Identify which cell holds the provided text, then report its (X, Y) central coordinate. 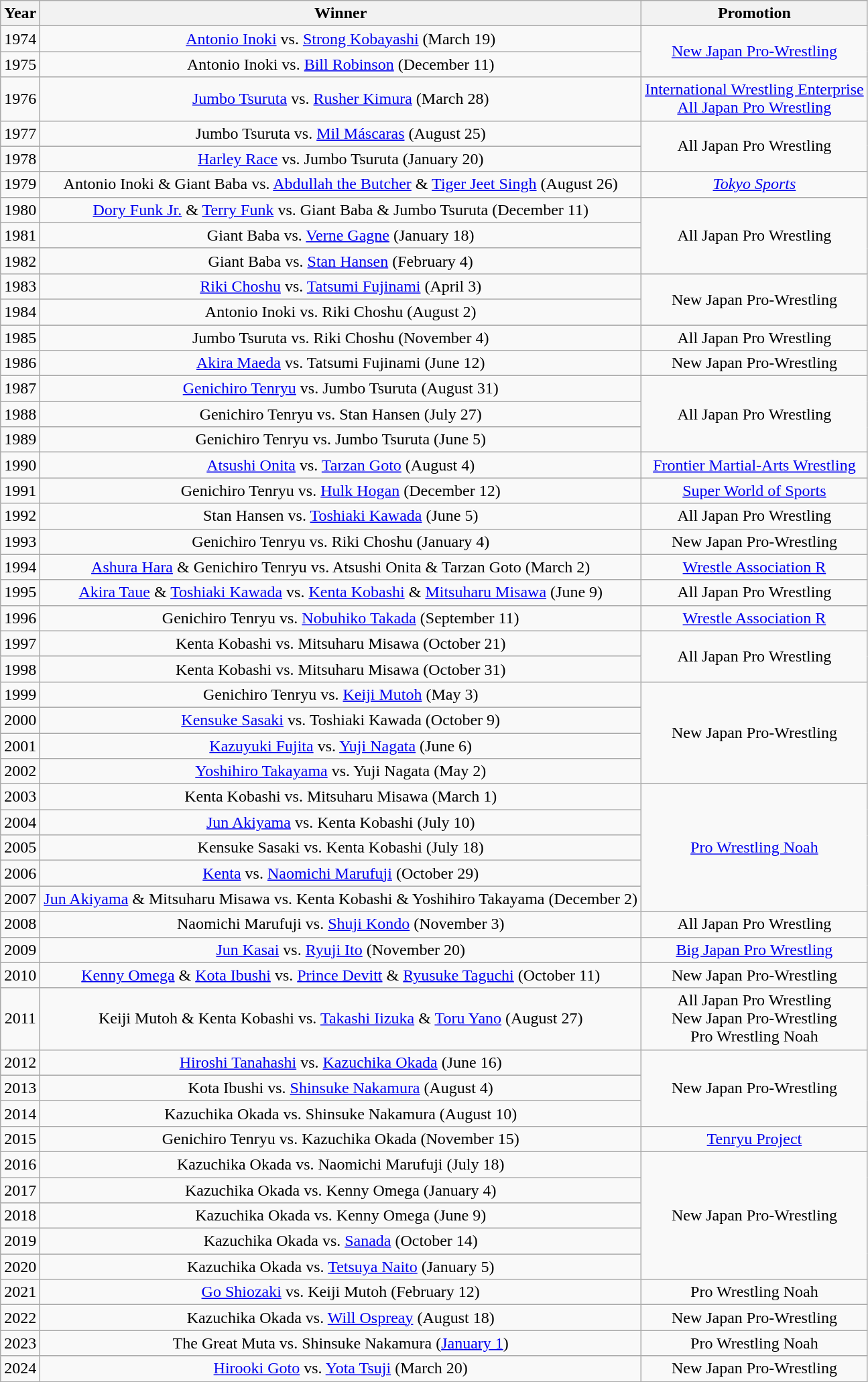
Kenny Omega & Kota Ibushi vs. Prince Devitt & Ryusuke Taguchi (October 11) (340, 975)
Tenryu Project (755, 1139)
Go Shiozaki vs. Keiji Mutoh (February 12) (340, 1292)
1995 (20, 592)
2006 (20, 873)
1985 (20, 337)
Genichiro Tenryu vs. Keiji Mutoh (May 3) (340, 694)
2021 (20, 1292)
Kensuke Sasaki vs. Kenta Kobashi (July 18) (340, 848)
1986 (20, 363)
Naomichi Marufuji vs. Shuji Kondo (November 3) (340, 924)
Genichiro Tenryu vs. Kazuchika Okada (November 15) (340, 1139)
2005 (20, 848)
Jun Kasai vs. Ryuji Ito (November 20) (340, 950)
1979 (20, 184)
2002 (20, 771)
Stan Hansen vs. Toshiaki Kawada (June 5) (340, 516)
Jun Akiyama vs. Kenta Kobashi (July 10) (340, 822)
Kazuchika Okada vs. Naomichi Marufuji (July 18) (340, 1164)
Kazuchika Okada vs. Kenny Omega (January 4) (340, 1190)
Big Japan Pro Wrestling (755, 950)
Kenta Kobashi vs. Mitsuharu Misawa (October 21) (340, 643)
1984 (20, 312)
2004 (20, 822)
2016 (20, 1164)
Genichiro Tenryu vs. Jumbo Tsuruta (August 31) (340, 389)
Kazuchika Okada vs. Kenny Omega (June 9) (340, 1216)
1978 (20, 159)
Jumbo Tsuruta vs. Rusher Kimura (March 28) (340, 99)
Year (20, 13)
Genichiro Tenryu vs. Jumbo Tsuruta (June 5) (340, 440)
2012 (20, 1062)
2020 (20, 1267)
Antonio Inoki vs. Strong Kobayashi (March 19) (340, 39)
Genichiro Tenryu vs. Stan Hansen (July 27) (340, 414)
Antonio Inoki vs. Riki Choshu (August 2) (340, 312)
1974 (20, 39)
Hiroshi Tanahashi vs. Kazuchika Okada (June 16) (340, 1062)
Kazuchika Okada vs. Will Ospreay (August 18) (340, 1318)
Hirooki Goto vs. Yota Tsuji (March 20) (340, 1369)
1983 (20, 286)
Genichiro Tenryu vs. Nobuhiko Takada (September 11) (340, 618)
Kenta Kobashi vs. Mitsuharu Misawa (March 1) (340, 797)
1981 (20, 235)
Kazuchika Okada vs. Shinsuke Nakamura (August 10) (340, 1113)
Kota Ibushi vs. Shinsuke Nakamura (August 4) (340, 1088)
Winner (340, 13)
2019 (20, 1241)
1989 (20, 440)
Kazuchika Okada vs. Tetsuya Naito (January 5) (340, 1267)
1990 (20, 465)
1980 (20, 210)
The Great Muta vs. Shinsuke Nakamura (January 1) (340, 1343)
Yoshihiro Takayama vs. Yuji Nagata (May 2) (340, 771)
2013 (20, 1088)
International Wrestling EnterpriseAll Japan Pro Wrestling (755, 99)
Giant Baba vs. Verne Gagne (January 18) (340, 235)
Jumbo Tsuruta vs. Mil Máscaras (August 25) (340, 133)
2017 (20, 1190)
2009 (20, 950)
1994 (20, 567)
Genichiro Tenryu vs. Hulk Hogan (December 12) (340, 491)
Jumbo Tsuruta vs. Riki Choshu (November 4) (340, 337)
2003 (20, 797)
1993 (20, 542)
2000 (20, 720)
2011 (20, 1019)
1991 (20, 491)
1996 (20, 618)
Keiji Mutoh & Kenta Kobashi vs. Takashi Iizuka & Toru Yano (August 27) (340, 1019)
Ashura Hara & Genichiro Tenryu vs. Atsushi Onita & Tarzan Goto (March 2) (340, 567)
Akira Maeda vs. Tatsumi Fujinami (June 12) (340, 363)
1975 (20, 64)
Genichiro Tenryu vs. Riki Choshu (January 4) (340, 542)
Harley Race vs. Jumbo Tsuruta (January 20) (340, 159)
Kenta vs. Naomichi Marufuji (October 29) (340, 873)
Kensuke Sasaki vs. Toshiaki Kawada (October 9) (340, 720)
Riki Choshu vs. Tatsumi Fujinami (April 3) (340, 286)
2014 (20, 1113)
2018 (20, 1216)
2007 (20, 899)
1992 (20, 516)
Frontier Martial-Arts Wrestling (755, 465)
Super World of Sports (755, 491)
Atsushi Onita vs. Tarzan Goto (August 4) (340, 465)
1982 (20, 261)
Giant Baba vs. Stan Hansen (February 4) (340, 261)
2001 (20, 746)
2010 (20, 975)
1997 (20, 643)
2022 (20, 1318)
Dory Funk Jr. & Terry Funk vs. Giant Baba & Jumbo Tsuruta (December 11) (340, 210)
All Japan Pro WrestlingNew Japan Pro-WrestlingPro Wrestling Noah (755, 1019)
Kazuyuki Fujita vs. Yuji Nagata (June 6) (340, 746)
1999 (20, 694)
Tokyo Sports (755, 184)
Antonio Inoki & Giant Baba vs. Abdullah the Butcher & Tiger Jeet Singh (August 26) (340, 184)
Kenta Kobashi vs. Mitsuharu Misawa (October 31) (340, 669)
2008 (20, 924)
Jun Akiyama & Mitsuharu Misawa vs. Kenta Kobashi & Yoshihiro Takayama (December 2) (340, 899)
Antonio Inoki vs. Bill Robinson (December 11) (340, 64)
1977 (20, 133)
Kazuchika Okada vs. Sanada (October 14) (340, 1241)
1998 (20, 669)
1988 (20, 414)
2023 (20, 1343)
2015 (20, 1139)
1976 (20, 99)
1987 (20, 389)
Promotion (755, 13)
2024 (20, 1369)
Akira Taue & Toshiaki Kawada vs. Kenta Kobashi & Mitsuharu Misawa (June 9) (340, 592)
